Detect which cell encompasses the target text, then output its (x, y) center coordinate. 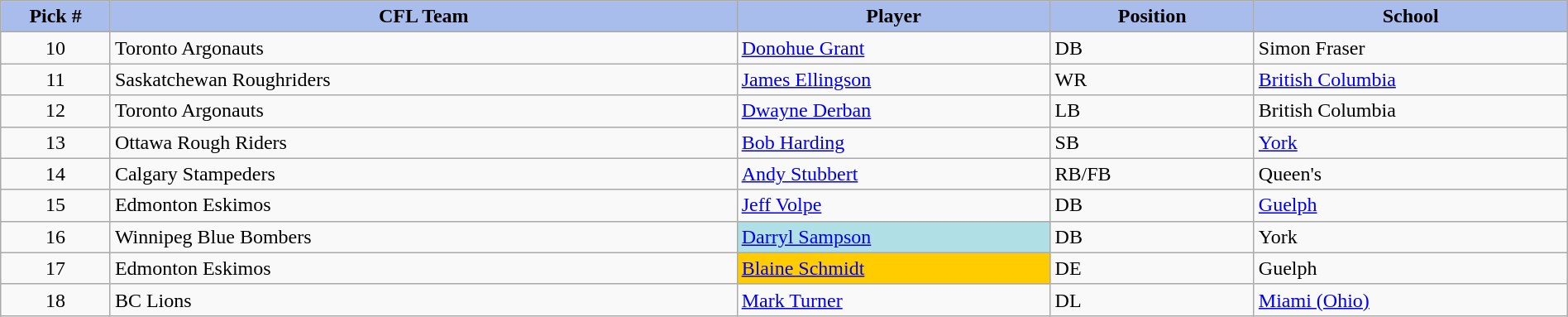
11 (56, 79)
13 (56, 142)
Blaine Schmidt (893, 268)
DE (1152, 268)
12 (56, 111)
10 (56, 48)
18 (56, 300)
WR (1152, 79)
Dwayne Derban (893, 111)
Donohue Grant (893, 48)
Andy Stubbert (893, 174)
DL (1152, 300)
17 (56, 268)
Queen's (1411, 174)
SB (1152, 142)
School (1411, 17)
Jeff Volpe (893, 205)
14 (56, 174)
Bob Harding (893, 142)
Ottawa Rough Riders (423, 142)
15 (56, 205)
16 (56, 237)
RB/FB (1152, 174)
Calgary Stampeders (423, 174)
BC Lions (423, 300)
Miami (Ohio) (1411, 300)
Player (893, 17)
Pick # (56, 17)
Simon Fraser (1411, 48)
Position (1152, 17)
Saskatchewan Roughriders (423, 79)
CFL Team (423, 17)
Winnipeg Blue Bombers (423, 237)
LB (1152, 111)
Darryl Sampson (893, 237)
James Ellingson (893, 79)
Mark Turner (893, 300)
